Identify which cell holds the provided text, then report its (x, y) central coordinate. 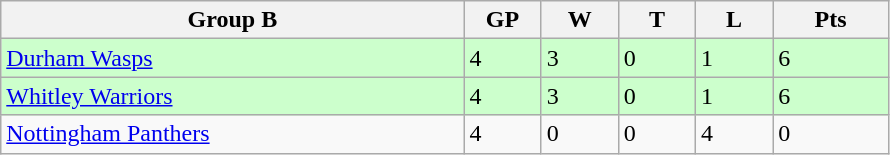
T (656, 20)
Group B (232, 20)
GP (502, 20)
L (734, 20)
Whitley Warriors (232, 96)
Nottingham Panthers (232, 134)
Pts (831, 20)
Durham Wasps (232, 58)
W (580, 20)
